Determine the [X, Y] coordinate at the center of the cell enclosing the given text.  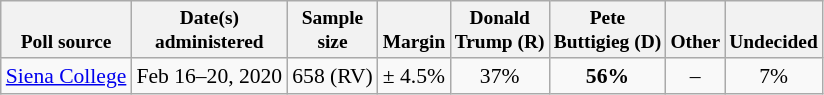
Other [696, 30]
Undecided [774, 30]
658 (RV) [332, 76]
Margin [414, 30]
7% [774, 76]
PeteButtigieg (D) [608, 30]
Samplesize [332, 30]
37% [500, 76]
Date(s)administered [209, 30]
Feb 16–20, 2020 [209, 76]
Siena College [66, 76]
– [696, 76]
Poll source [66, 30]
56% [608, 76]
± 4.5% [414, 76]
DonaldTrump (R) [500, 30]
